Extract the [x, y] coordinate from the center of the cell holding the provided text.  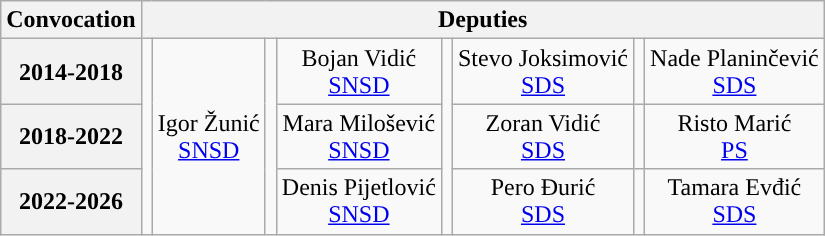
Stevo JoksimovićSDS [542, 72]
Igor ŽunićSNSD [208, 136]
2022-2026 [71, 202]
Zoran VidićSDS [542, 136]
Deputies [482, 20]
Tamara EvđićSDS [735, 202]
Mara MiloševićSNSD [358, 136]
Risto MarićPS [735, 136]
Denis PijetlovićSNSD [358, 202]
2018-2022 [71, 136]
Bojan VidićSNSD [358, 72]
Convocation [71, 20]
2014-2018 [71, 72]
Nade PlaninčevićSDS [735, 72]
Pero ĐurićSDS [542, 202]
